Provide the [x, y] coordinate of the cell's center where the given text is located.  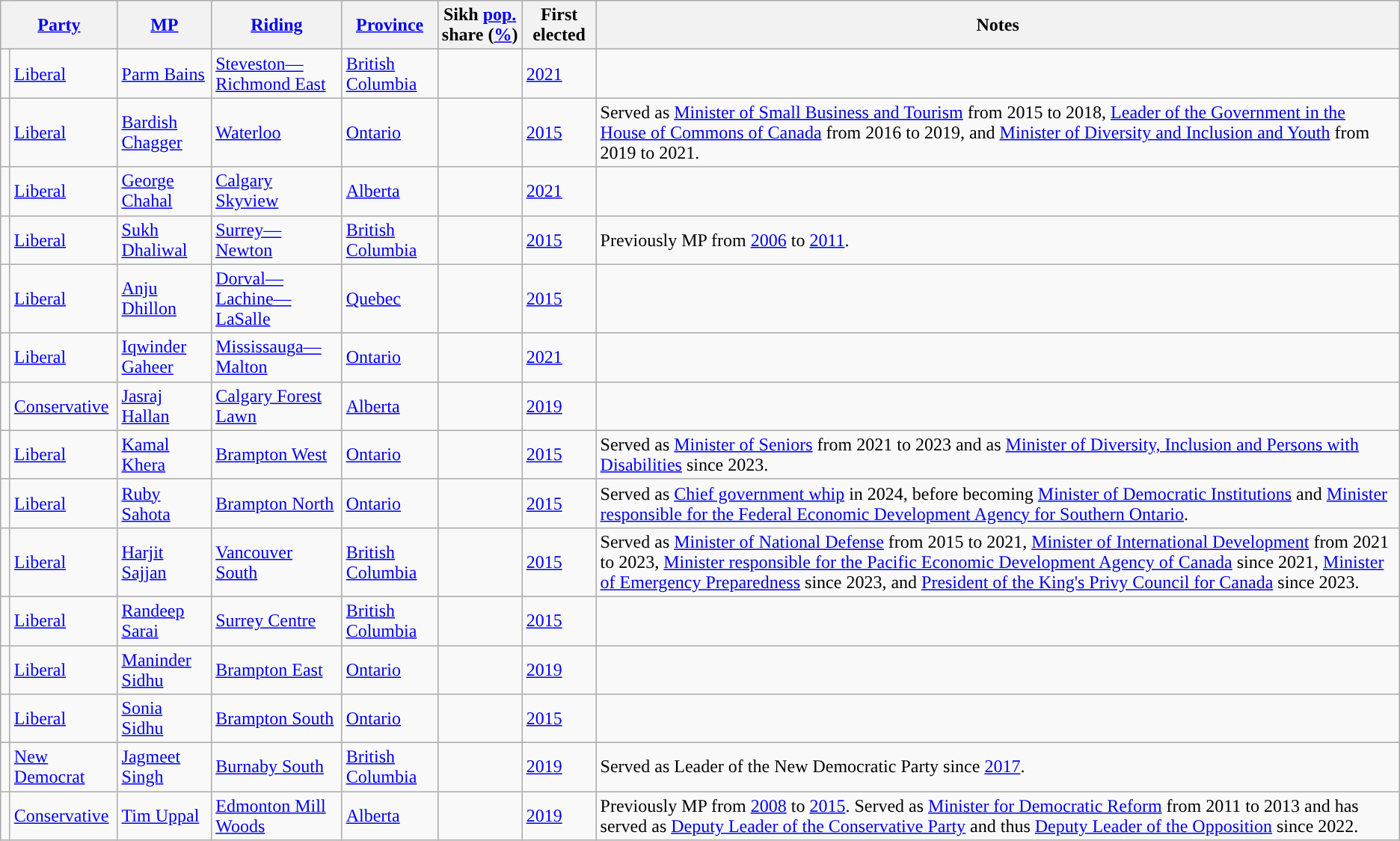
Brampton South [277, 718]
Surrey—Newton [277, 239]
Parm Bains [165, 73]
Dorval—Lachine—LaSalle [277, 299]
Served as Minister of Seniors from 2021 to 2023 and as Minister of Diversity, Inclusion and Persons with Disabilities since 2023. [998, 455]
Kamal Khera [165, 455]
Harjit Sajjan [165, 562]
Brampton East [277, 669]
Party [59, 25]
Notes [998, 25]
Iqwinder Gaheer [165, 358]
Tim Uppal [165, 816]
Jasraj Hallan [165, 406]
George Chahal [165, 192]
Quebec [390, 299]
Sikh pop. share (%) [480, 25]
Steveston—Richmond East [277, 73]
Sukh Dhaliwal [165, 239]
Maninder Sidhu [165, 669]
Jagmeet Singh [165, 768]
Ruby Sahota [165, 503]
Waterloo [277, 132]
Randeep Sarai [165, 621]
Sonia Sidhu [165, 718]
Calgary Forest Lawn [277, 406]
Previously MP from 2006 to 2011. [998, 239]
Edmonton Mill Woods [277, 816]
Mississauga—Malton [277, 358]
Anju Dhillon [165, 299]
Calgary Skyview [277, 192]
Bardish Chagger [165, 132]
New Democrat [64, 768]
First elected [559, 25]
Vancouver South [277, 562]
Surrey Centre [277, 621]
Burnaby South [277, 768]
Riding [277, 25]
Brampton North [277, 503]
Served as Leader of the New Democratic Party since 2017. [998, 768]
MP [165, 25]
Brampton West [277, 455]
Province [390, 25]
